Detect which cell encompasses the target text, then output its [x, y] center coordinate. 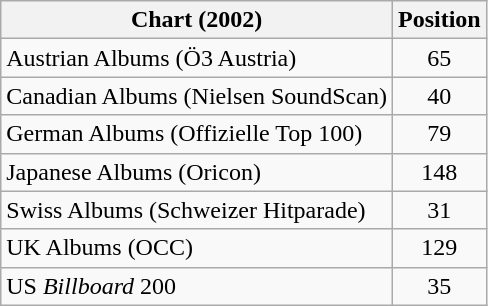
Canadian Albums (Nielsen SoundScan) [197, 96]
Position [439, 20]
Chart (2002) [197, 20]
Austrian Albums (Ö3 Austria) [197, 58]
US Billboard 200 [197, 286]
40 [439, 96]
79 [439, 134]
Swiss Albums (Schweizer Hitparade) [197, 210]
31 [439, 210]
129 [439, 248]
Japanese Albums (Oricon) [197, 172]
35 [439, 286]
148 [439, 172]
65 [439, 58]
German Albums (Offizielle Top 100) [197, 134]
UK Albums (OCC) [197, 248]
